Capture the cell that displays the provided text and extract its [X, Y] central coordinate. 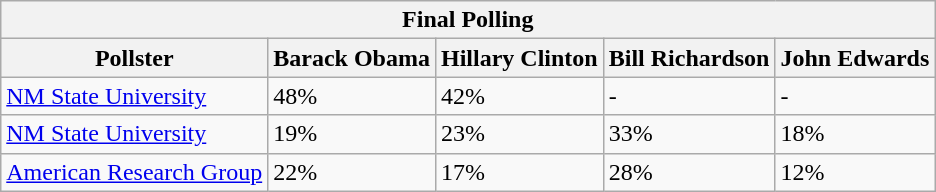
Hillary Clinton [519, 58]
23% [519, 134]
Pollster [134, 58]
18% [855, 134]
48% [352, 96]
17% [519, 172]
28% [689, 172]
19% [352, 134]
John Edwards [855, 58]
Bill Richardson [689, 58]
American Research Group [134, 172]
Barack Obama [352, 58]
Final Polling [468, 20]
33% [689, 134]
22% [352, 172]
12% [855, 172]
42% [519, 96]
